From the cell containing the given text, extract its center point as (x, y) coordinate. 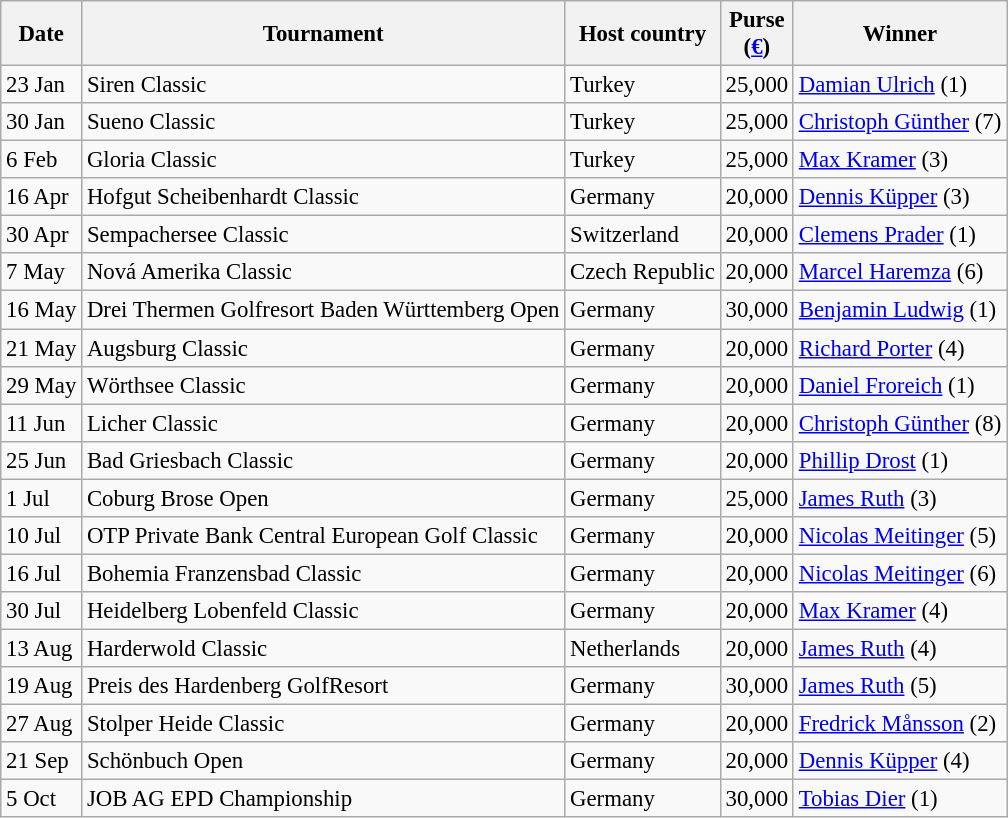
Czech Republic (642, 273)
Licher Classic (324, 423)
Wörthsee Classic (324, 385)
21 Sep (42, 761)
Schönbuch Open (324, 761)
Tobias Dier (1) (900, 799)
21 May (42, 348)
Hofgut Scheibenhardt Classic (324, 197)
Nicolas Meitinger (5) (900, 536)
Christoph Günther (7) (900, 122)
Augsburg Classic (324, 348)
Phillip Drost (1) (900, 460)
Gloria Classic (324, 160)
5 Oct (42, 799)
19 Aug (42, 686)
Christoph Günther (8) (900, 423)
Harderwold Classic (324, 648)
Clemens Prader (1) (900, 235)
Damian Ulrich (1) (900, 85)
Max Kramer (4) (900, 611)
James Ruth (5) (900, 686)
Winner (900, 34)
27 Aug (42, 724)
10 Jul (42, 536)
Switzerland (642, 235)
Heidelberg Lobenfeld Classic (324, 611)
30 Jul (42, 611)
Tournament (324, 34)
Sempachersee Classic (324, 235)
Bad Griesbach Classic (324, 460)
16 May (42, 310)
Dennis Küpper (4) (900, 761)
Nicolas Meitinger (6) (900, 573)
OTP Private Bank Central European Golf Classic (324, 536)
Host country (642, 34)
1 Jul (42, 498)
29 May (42, 385)
25 Jun (42, 460)
Coburg Brose Open (324, 498)
7 May (42, 273)
Daniel Froreich (1) (900, 385)
16 Jul (42, 573)
Stolper Heide Classic (324, 724)
Preis des Hardenberg GolfResort (324, 686)
Purse(€) (756, 34)
Drei Thermen Golfresort Baden Württemberg Open (324, 310)
6 Feb (42, 160)
James Ruth (3) (900, 498)
Bohemia Franzensbad Classic (324, 573)
11 Jun (42, 423)
30 Apr (42, 235)
Dennis Küpper (3) (900, 197)
30 Jan (42, 122)
Netherlands (642, 648)
Sueno Classic (324, 122)
Richard Porter (4) (900, 348)
Marcel Haremza (6) (900, 273)
Fredrick Månsson (2) (900, 724)
16 Apr (42, 197)
James Ruth (4) (900, 648)
JOB AG EPD Championship (324, 799)
Date (42, 34)
Nová Amerika Classic (324, 273)
13 Aug (42, 648)
23 Jan (42, 85)
Max Kramer (3) (900, 160)
Benjamin Ludwig (1) (900, 310)
Siren Classic (324, 85)
